Locate the cell with the specified text and output its [x, y] center coordinate. 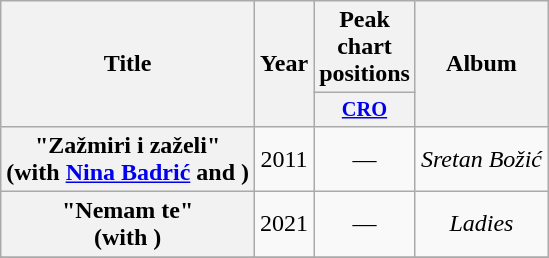
2011 [284, 158]
2021 [284, 224]
"Nemam te"(with ) [128, 224]
"Zažmiri i zaželi"(with Nina Badrić and ) [128, 158]
Album [481, 64]
Year [284, 64]
Peak chart positions [365, 47]
Title [128, 64]
Sretan Božić [481, 158]
Ladies [481, 224]
CRO [365, 110]
